Scan for the cell matching the given text and deliver its (X, Y) coordinate at center. 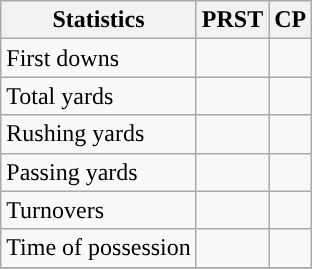
Statistics (99, 20)
PRST (232, 20)
Passing yards (99, 172)
Turnovers (99, 210)
Time of possession (99, 248)
CP (290, 20)
First downs (99, 58)
Total yards (99, 96)
Rushing yards (99, 134)
